Return (X, Y) of the center of cell containing provided text 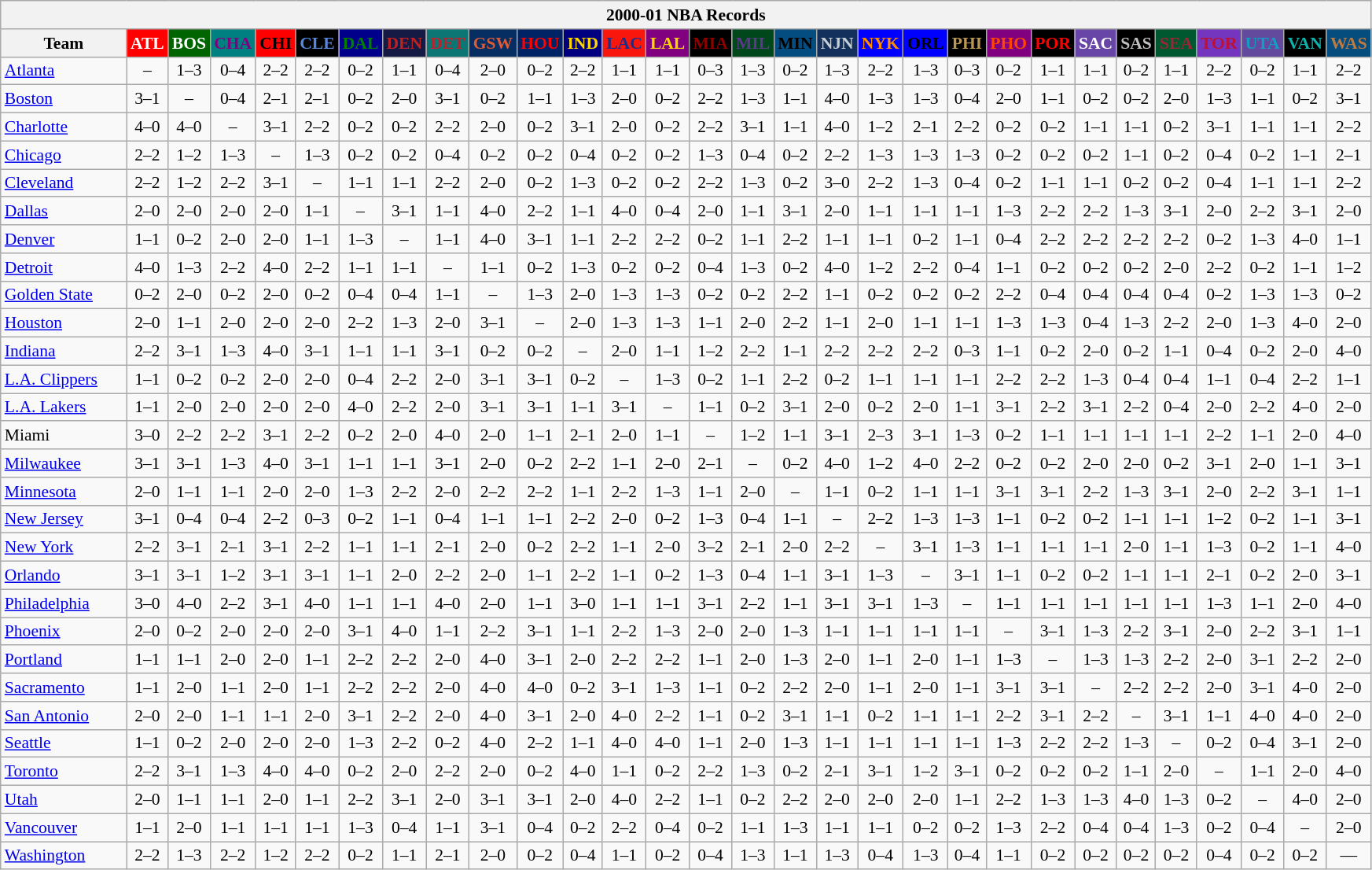
Washington (64, 856)
NYK (881, 43)
Phoenix (64, 632)
PHO (1008, 43)
Orlando (64, 576)
Denver (64, 239)
PHI (967, 43)
Minnesota (64, 492)
New York (64, 547)
DAL (361, 43)
2–3 (881, 436)
TOR (1219, 43)
WAS (1349, 43)
Houston (64, 323)
Milwaukee (64, 463)
Atlanta (64, 71)
Chicago (64, 155)
UTA (1263, 43)
Philadelphia (64, 603)
ORL (926, 43)
DET (448, 43)
POR (1053, 43)
Indiana (64, 352)
IND (583, 43)
Miami (64, 436)
NJN (837, 43)
— (1349, 856)
Sacramento (64, 688)
Team (64, 43)
Boston (64, 99)
L.A. Lakers (64, 407)
VAN (1305, 43)
2000-01 NBA Records (686, 15)
CHI (275, 43)
Utah (64, 800)
New Jersey (64, 519)
Dallas (64, 212)
CLE (318, 43)
Golden State (64, 295)
Charlotte (64, 127)
CHA (233, 43)
LAL (668, 43)
LAC (624, 43)
HOU (539, 43)
ATL (148, 43)
MIN (795, 43)
San Antonio (64, 716)
SAC (1096, 43)
3–2 (710, 547)
SEA (1176, 43)
Portland (64, 660)
DEN (404, 43)
BOS (189, 43)
Toronto (64, 772)
GSW (494, 43)
MIL (753, 43)
MIA (710, 43)
Vancouver (64, 828)
L.A. Clippers (64, 379)
SAS (1136, 43)
Detroit (64, 267)
Seattle (64, 743)
Cleveland (64, 183)
